From the cell containing the given text, extract its center point as [X, Y] coordinate. 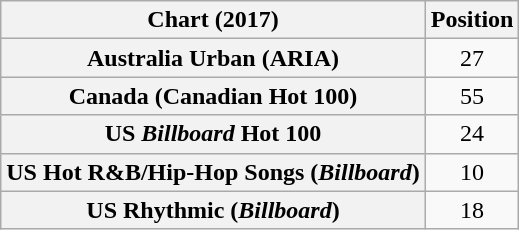
18 [472, 210]
US Hot R&B/Hip-Hop Songs (Billboard) [213, 172]
27 [472, 58]
Canada (Canadian Hot 100) [213, 96]
Position [472, 20]
24 [472, 134]
US Billboard Hot 100 [213, 134]
55 [472, 96]
Australia Urban (ARIA) [213, 58]
US Rhythmic (Billboard) [213, 210]
10 [472, 172]
Chart (2017) [213, 20]
